For the text-containing cell, return its midpoint in (X, Y) coordinate format. 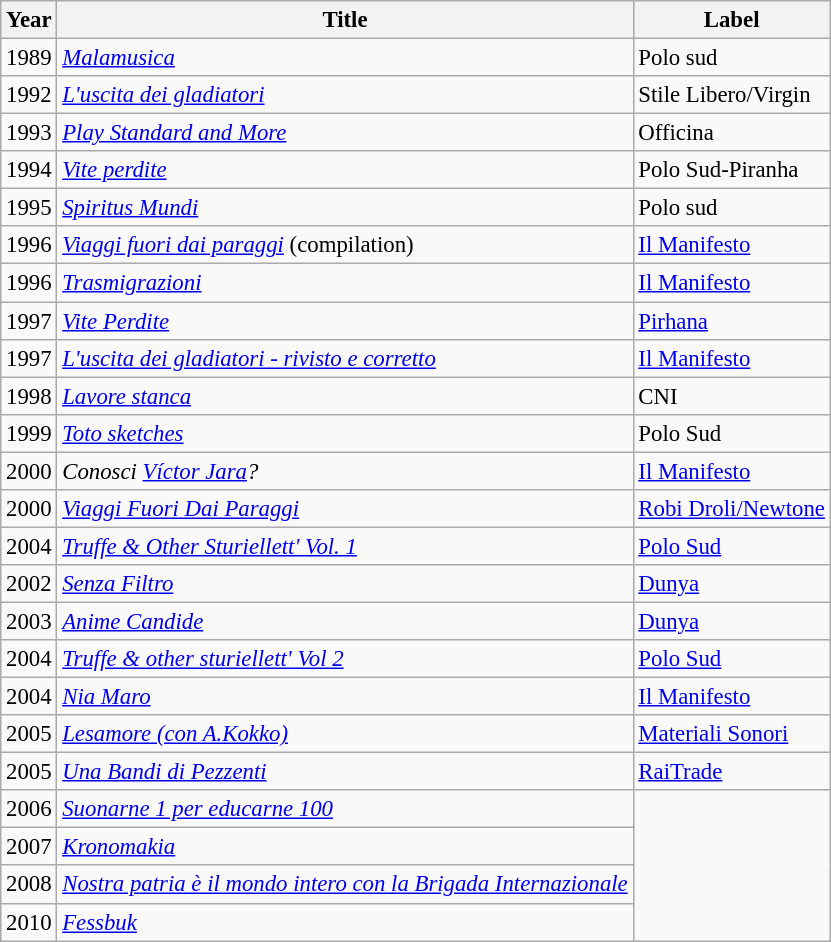
1994 (29, 170)
Truffe & other sturiellett' Vol 2 (345, 659)
2002 (29, 584)
2006 (29, 809)
1992 (29, 95)
1989 (29, 58)
2010 (29, 922)
Lesamore (con A.Kokko) (345, 734)
Label (732, 20)
1998 (29, 396)
RaiTrade (732, 772)
Nia Maro (345, 697)
Lavore stanca (345, 396)
Year (29, 20)
Viaggi Fuori Dai Paraggi (345, 509)
2007 (29, 847)
Fessbuk (345, 922)
L'uscita dei gladiatori (345, 95)
Toto sketches (345, 433)
CNI (732, 396)
1999 (29, 433)
Trasmigrazioni (345, 283)
2003 (29, 621)
Suonarne 1 per educarne 100 (345, 809)
Truffe & Other Sturiellett' Vol. 1 (345, 546)
L'uscita dei gladiatori - rivisto e corretto (345, 358)
Title (345, 20)
Pirhana (732, 321)
Kronomakia (345, 847)
Vite Perdite (345, 321)
Spiritus Mundi (345, 208)
Polo Sud-Piranha (732, 170)
2008 (29, 885)
Stile Libero/Virgin (732, 95)
Malamusica (345, 58)
Nostra patria è il mondo intero con la Brigada Internazionale (345, 885)
Conosci Víctor Jara? (345, 471)
Materiali Sonori (732, 734)
1993 (29, 133)
Vite perdite (345, 170)
Robi Droli/Newtone (732, 509)
Anime Candide (345, 621)
1995 (29, 208)
Una Bandi di Pezzenti (345, 772)
Senza Filtro (345, 584)
Viaggi fuori dai paraggi (compilation) (345, 245)
Officina (732, 133)
Play Standard and More (345, 133)
